Pinpoint the cell where the given text exists, returning its (X, Y) midpoint coordinate. 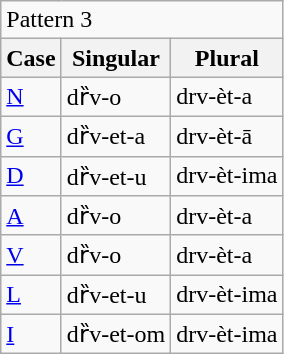
drv-èt-ā (227, 136)
dȑv-et-om (116, 334)
G (31, 136)
L (31, 295)
dȑv-et-a (116, 136)
Singular (116, 58)
I (31, 334)
N (31, 97)
Pattern 3 (142, 20)
D (31, 176)
Plural (227, 58)
Case (31, 58)
A (31, 216)
V (31, 255)
